For the text-containing cell, return its midpoint in [X, Y] coordinate format. 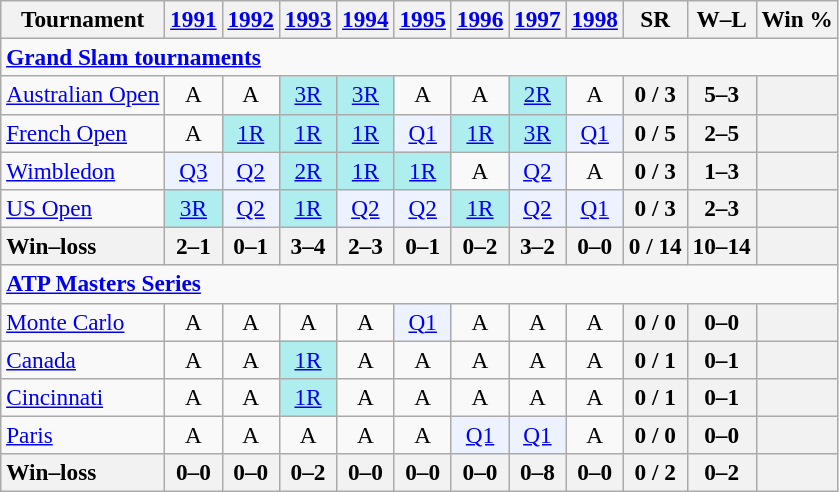
0 / 14 [655, 246]
US Open [83, 208]
Win % [797, 19]
1998 [594, 19]
1996 [480, 19]
1991 [194, 19]
1995 [422, 19]
Monte Carlo [83, 322]
1–3 [722, 170]
Grand Slam tournaments [420, 57]
Australian Open [83, 95]
1997 [538, 19]
1992 [250, 19]
1993 [308, 19]
Wimbledon [83, 170]
0–8 [538, 473]
SR [655, 19]
Cincinnati [83, 397]
5–3 [722, 95]
W–L [722, 19]
3–2 [538, 246]
2–5 [722, 133]
0 / 2 [655, 473]
French Open [83, 133]
3–4 [308, 246]
Tournament [83, 19]
ATP Masters Series [420, 284]
0 / 5 [655, 133]
1994 [366, 19]
Q3 [194, 170]
2–1 [194, 246]
Canada [83, 359]
10–14 [722, 246]
Paris [83, 435]
